Provide the (X, Y) coordinate of the cell's center where the given text is located.  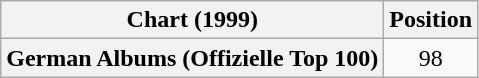
98 (431, 58)
German Albums (Offizielle Top 100) (192, 58)
Chart (1999) (192, 20)
Position (431, 20)
